Provide the (x, y) coordinate of the cell's center where the given text is located.  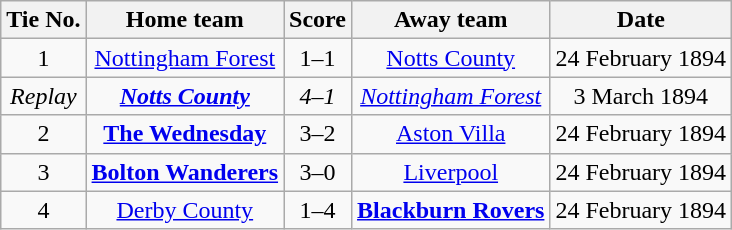
Replay (44, 96)
The Wednesday (185, 134)
Blackburn Rovers (451, 210)
Date (641, 20)
2 (44, 134)
Bolton Wanderers (185, 172)
4 (44, 210)
Liverpool (451, 172)
Tie No. (44, 20)
Score (318, 20)
1–1 (318, 58)
Home team (185, 20)
3 March 1894 (641, 96)
1–4 (318, 210)
3–2 (318, 134)
3–0 (318, 172)
3 (44, 172)
Away team (451, 20)
4–1 (318, 96)
Derby County (185, 210)
Aston Villa (451, 134)
1 (44, 58)
